For the text-containing cell, return its midpoint in (X, Y) coordinate format. 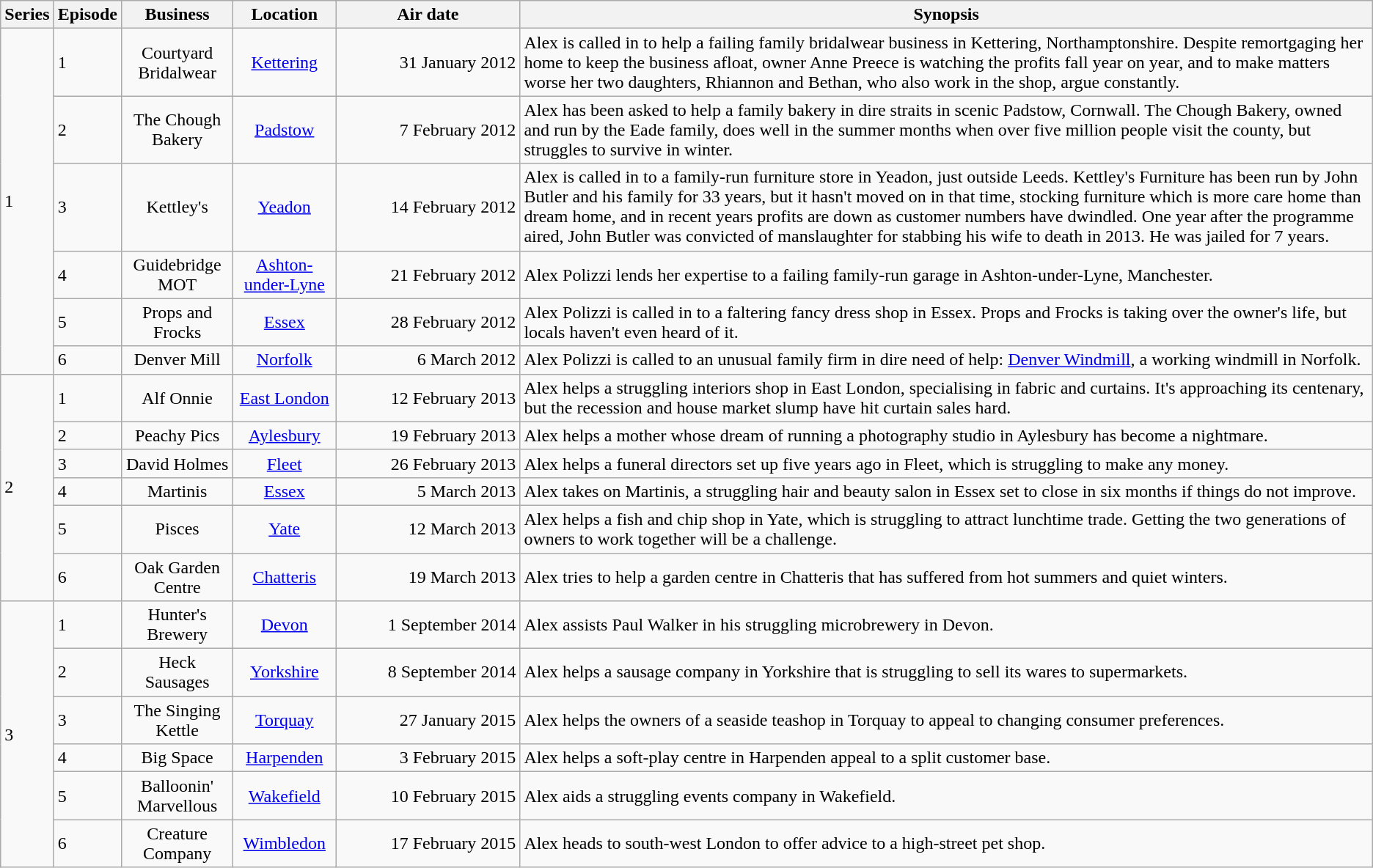
Alex heads to south-west London to offer advice to a high-street pet shop. (946, 843)
The Singing Kettle (177, 720)
Alex helps the owners of a seaside teashop in Torquay to appeal to changing consumer preferences. (946, 720)
East London (285, 397)
10 February 2015 (428, 796)
Alex tries to help a garden centre in Chatteris that has suffered from hot summers and quiet winters. (946, 576)
Alex Polizzi is called to an unusual family firm in dire need of help: Denver Windmill, a working windmill in Norfolk. (946, 360)
Wakefield (285, 796)
27 January 2015 (428, 720)
Kettley's (177, 207)
19 February 2013 (428, 435)
Big Space (177, 758)
Guidebridge MOT (177, 274)
31 January 2012 (428, 62)
Alex helps a mother whose dream of running a photography studio in Aylesbury has become a nightmare. (946, 435)
7 February 2012 (428, 130)
Harpenden (285, 758)
Pisces (177, 529)
Episode (87, 15)
Ashton-under-Lyne (285, 274)
Series (27, 15)
David Holmes (177, 463)
28 February 2012 (428, 323)
19 March 2013 (428, 576)
Denver Mill (177, 360)
Synopsis (946, 15)
Yorkshire (285, 673)
Alex assists Paul Walker in his struggling microbrewery in Devon. (946, 625)
12 February 2013 (428, 397)
17 February 2015 (428, 843)
Alex aids a struggling events company in Wakefield. (946, 796)
Props and Frocks (177, 323)
8 September 2014 (428, 673)
Air date (428, 15)
14 February 2012 (428, 207)
Hunter's Brewery (177, 625)
Alex helps a funeral directors set up five years ago in Fleet, which is struggling to make any money. (946, 463)
Chatteris (285, 576)
Heck Sausages (177, 673)
Creature Company (177, 843)
6 March 2012 (428, 360)
Norfolk (285, 360)
Location (285, 15)
Padstow (285, 130)
Alex helps a soft-play centre in Harpenden appeal to a split customer base. (946, 758)
1 September 2014 (428, 625)
Kettering (285, 62)
Yate (285, 529)
Balloonin' Marvellous (177, 796)
Peachy Pics (177, 435)
Alex takes on Martinis, a struggling hair and beauty salon in Essex set to close in six months if things do not improve. (946, 491)
Martinis (177, 491)
3 February 2015 (428, 758)
Alex helps a sausage company in Yorkshire that is struggling to sell its wares to supermarkets. (946, 673)
5 March 2013 (428, 491)
Devon (285, 625)
Business (177, 15)
Wimbledon (285, 843)
Courtyard Bridalwear (177, 62)
The Chough Bakery (177, 130)
Fleet (285, 463)
12 March 2013 (428, 529)
21 February 2012 (428, 274)
26 February 2013 (428, 463)
Alf Onnie (177, 397)
Oak Garden Centre (177, 576)
Alex Polizzi lends her expertise to a failing family-run garage in Ashton-under-Lyne, Manchester. (946, 274)
Aylesbury (285, 435)
Torquay (285, 720)
Yeadon (285, 207)
